Provide the (x, y) coordinate of the cell's center where the given text is located.  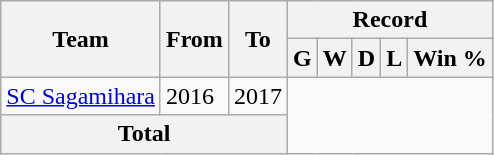
2016 (194, 96)
2017 (258, 96)
Win % (450, 58)
Total (144, 134)
Team (81, 39)
L (394, 58)
Record (390, 20)
From (194, 39)
G (302, 58)
W (334, 58)
D (366, 58)
To (258, 39)
SC Sagamihara (81, 96)
